Return (X, Y) of the center of cell containing provided text 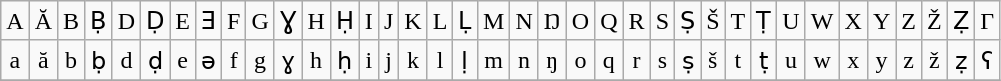
Ž (934, 21)
X (853, 21)
Z (909, 21)
Ɣ (288, 21)
Γ (988, 21)
l (440, 60)
g (260, 60)
A (15, 21)
W (822, 21)
u (791, 60)
q (609, 60)
ḥ (344, 60)
ṣ (688, 60)
K (413, 21)
e (183, 60)
k (413, 60)
n (524, 60)
x (853, 60)
Ḍ (156, 21)
f (233, 60)
Š (713, 21)
O (580, 21)
F (233, 21)
ɣ (288, 60)
ẓ (961, 60)
w (822, 60)
m (493, 60)
Ṭ (764, 21)
ʕ (988, 60)
i (368, 60)
d (126, 60)
H (316, 21)
ă (43, 60)
R (636, 21)
ǝ (208, 60)
ḍ (156, 60)
D (126, 21)
s (662, 60)
Ǝ (208, 21)
N (524, 21)
b (72, 60)
M (493, 21)
S (662, 21)
L (440, 21)
y (881, 60)
Ṣ (688, 21)
Ḷ (466, 21)
Ẓ (961, 21)
Ŋ (552, 21)
j (388, 60)
J (388, 21)
Ă (43, 21)
I (368, 21)
Y (881, 21)
h (316, 60)
š (713, 60)
r (636, 60)
a (15, 60)
B (72, 21)
Ḥ (344, 21)
Ḅ (99, 21)
ṭ (764, 60)
t (738, 60)
ŋ (552, 60)
ḷ (466, 60)
E (183, 21)
T (738, 21)
U (791, 21)
z (909, 60)
ž (934, 60)
o (580, 60)
Q (609, 21)
ḅ (99, 60)
G (260, 21)
